Return (X, Y) of the center of cell containing provided text 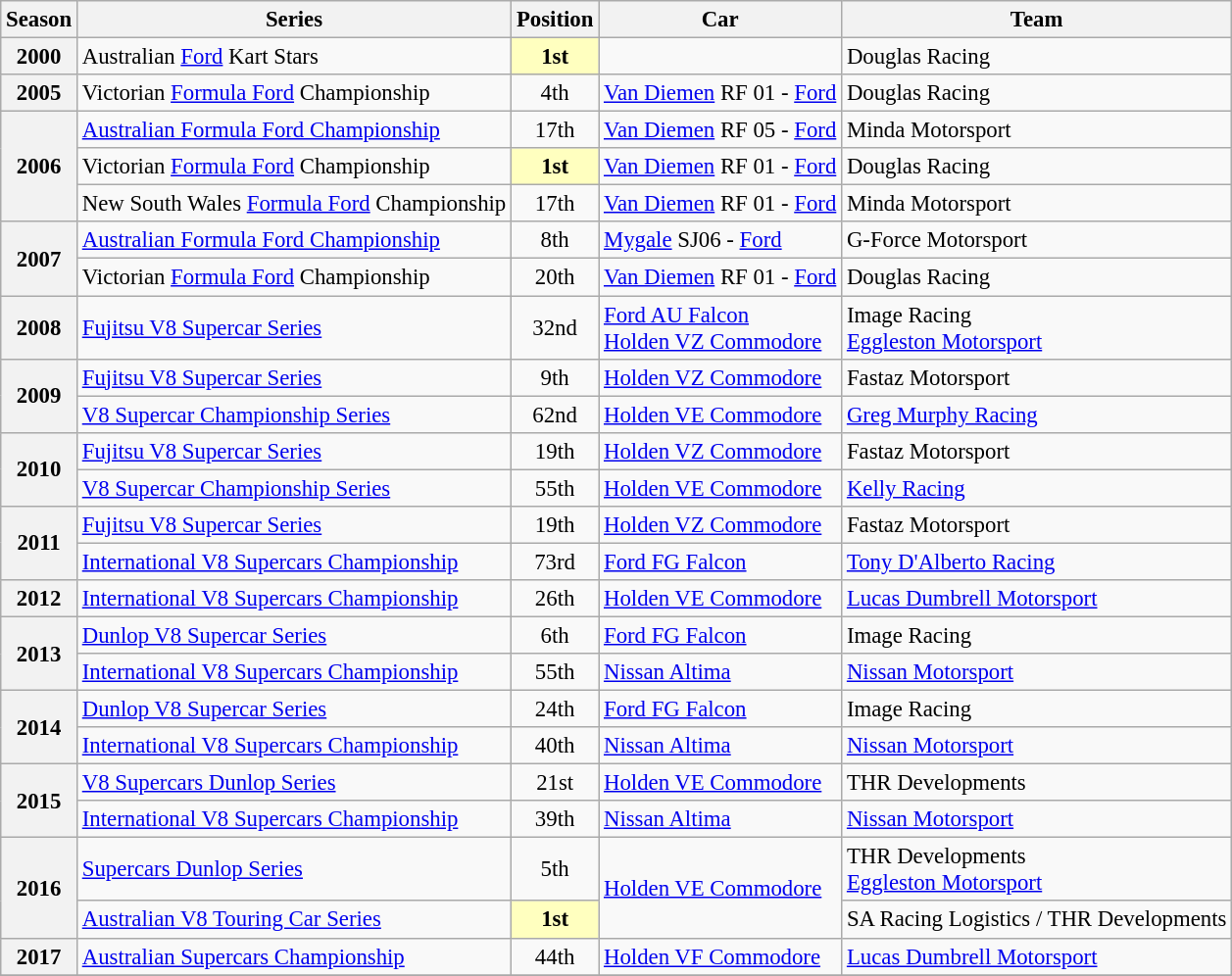
2016 (39, 888)
2011 (39, 543)
Supercars Dunlop Series (294, 870)
2015 (39, 802)
2009 (39, 396)
5th (555, 870)
Australian Supercars Championship (294, 956)
New South Wales Formula Ford Championship (294, 204)
24th (555, 709)
2008 (39, 327)
32nd (555, 327)
2000 (39, 57)
2010 (39, 468)
73rd (555, 561)
2005 (39, 93)
8th (555, 240)
Car (720, 20)
4th (555, 93)
Position (555, 20)
2012 (39, 599)
Australian Ford Kart Stars (294, 57)
THR Developments (1037, 783)
Team (1037, 20)
G-Force Motorsport (1037, 240)
39th (555, 819)
40th (555, 746)
V8 Supercars Dunlop Series (294, 783)
Series (294, 20)
Image RacingEggleston Motorsport (1037, 327)
Season (39, 20)
Kelly Racing (1037, 488)
Mygale SJ06 - Ford (720, 240)
SA Racing Logistics / THR Developments (1037, 920)
62nd (555, 415)
Van Diemen RF 05 - Ford (720, 130)
Holden VF Commodore (720, 956)
2017 (39, 956)
21st (555, 783)
THR DevelopmentsEggleston Motorsport (1037, 870)
Australian V8 Touring Car Series (294, 920)
6th (555, 635)
2007 (39, 259)
44th (555, 956)
Tony D'Alberto Racing (1037, 561)
Ford AU FalconHolden VZ Commodore (720, 327)
2014 (39, 727)
2006 (39, 167)
26th (555, 599)
2013 (39, 653)
9th (555, 377)
Greg Murphy Racing (1037, 415)
20th (555, 277)
